Locate the cell with the specified text and output its [X, Y] center coordinate. 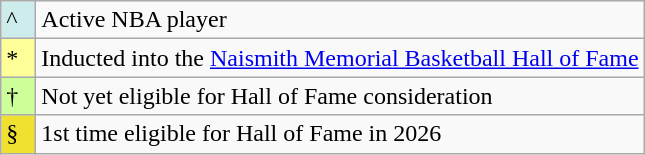
1st time eligible for Hall of Fame in 2026 [340, 134]
* [18, 58]
^ [18, 20]
Not yet eligible for Hall of Fame consideration [340, 96]
Inducted into the Naismith Memorial Basketball Hall of Fame [340, 58]
§ [18, 134]
Active NBA player [340, 20]
† [18, 96]
